Capture the cell that displays the provided text and extract its (x, y) central coordinate. 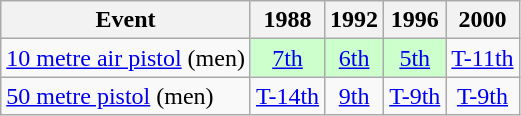
9th (354, 96)
1992 (354, 20)
2000 (482, 20)
10 metre air pistol (men) (126, 58)
T-11th (482, 58)
Event (126, 20)
1988 (287, 20)
5th (415, 58)
50 metre pistol (men) (126, 96)
T-14th (287, 96)
7th (287, 58)
1996 (415, 20)
6th (354, 58)
